Extract the (x, y) coordinate from the center of the cell holding the provided text.  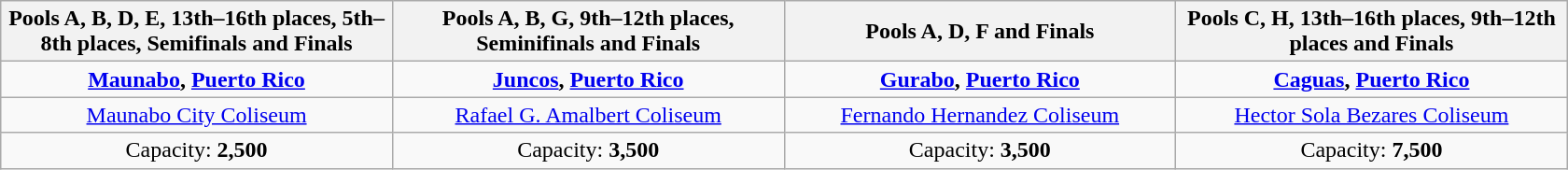
Pools A, B, G, 9th–12th places, Seminifinals and Finals (588, 32)
Rafael G. Amalbert Coliseum (588, 115)
Maunabo, Puerto Rico (197, 79)
Capacity: 7,500 (1372, 150)
Juncos, Puerto Rico (588, 79)
Pools C, H, 13th–16th places, 9th–12th places and Finals (1372, 32)
Pools A, B, D, E, 13th–16th places, 5th–8th places, Semifinals and Finals (197, 32)
Hector Sola Bezares Coliseum (1372, 115)
Maunabo City Coliseum (197, 115)
Gurabo, Puerto Rico (980, 79)
Capacity: 2,500 (197, 150)
Fernando Hernandez Coliseum (980, 115)
Caguas, Puerto Rico (1372, 79)
Pools A, D, F and Finals (980, 32)
